Capture the cell that displays the provided text and extract its (x, y) central coordinate. 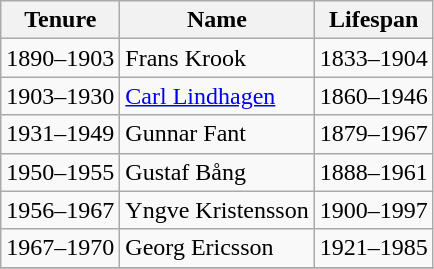
Gustaf Bång (217, 172)
1967–1970 (60, 248)
Georg Ericsson (217, 248)
Tenure (60, 20)
1921–1985 (374, 248)
Gunnar Fant (217, 134)
Name (217, 20)
Frans Krook (217, 58)
1890–1903 (60, 58)
1860–1946 (374, 96)
Carl Lindhagen (217, 96)
1950–1955 (60, 172)
1931–1949 (60, 134)
Lifespan (374, 20)
1879–1967 (374, 134)
Yngve Kristensson (217, 210)
1833–1904 (374, 58)
1900–1997 (374, 210)
1956–1967 (60, 210)
1888–1961 (374, 172)
1903–1930 (60, 96)
